Extract the [x, y] coordinate from the center of the cell holding the provided text.  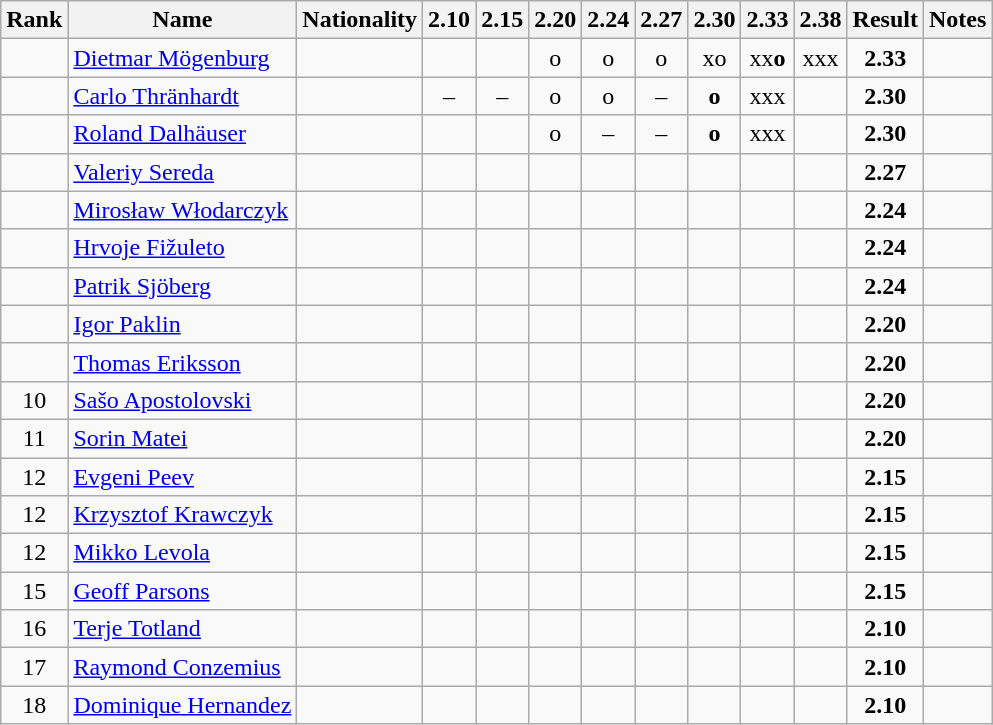
Patrik Sjöberg [182, 286]
Dietmar Mögenburg [182, 58]
Roland Dalhäuser [182, 134]
Geoff Parsons [182, 591]
Result [885, 20]
Evgeni Peev [182, 477]
18 [34, 705]
xxo [768, 58]
2.38 [820, 20]
Notes [957, 20]
17 [34, 667]
Dominique Hernandez [182, 705]
Krzysztof Krawczyk [182, 515]
Sorin Matei [182, 438]
Valeriy Sereda [182, 172]
15 [34, 591]
Carlo Thränhardt [182, 96]
Igor Paklin [182, 324]
Name [182, 20]
Thomas Eriksson [182, 362]
Sašo Apostolovski [182, 400]
Mirosław Włodarczyk [182, 210]
Nationality [360, 20]
xo [714, 58]
Hrvoje Fižuleto [182, 248]
10 [34, 400]
16 [34, 629]
Terje Totland [182, 629]
Mikko Levola [182, 553]
Raymond Conzemius [182, 667]
Rank [34, 20]
11 [34, 438]
